Capture the cell that displays the provided text and extract its [X, Y] central coordinate. 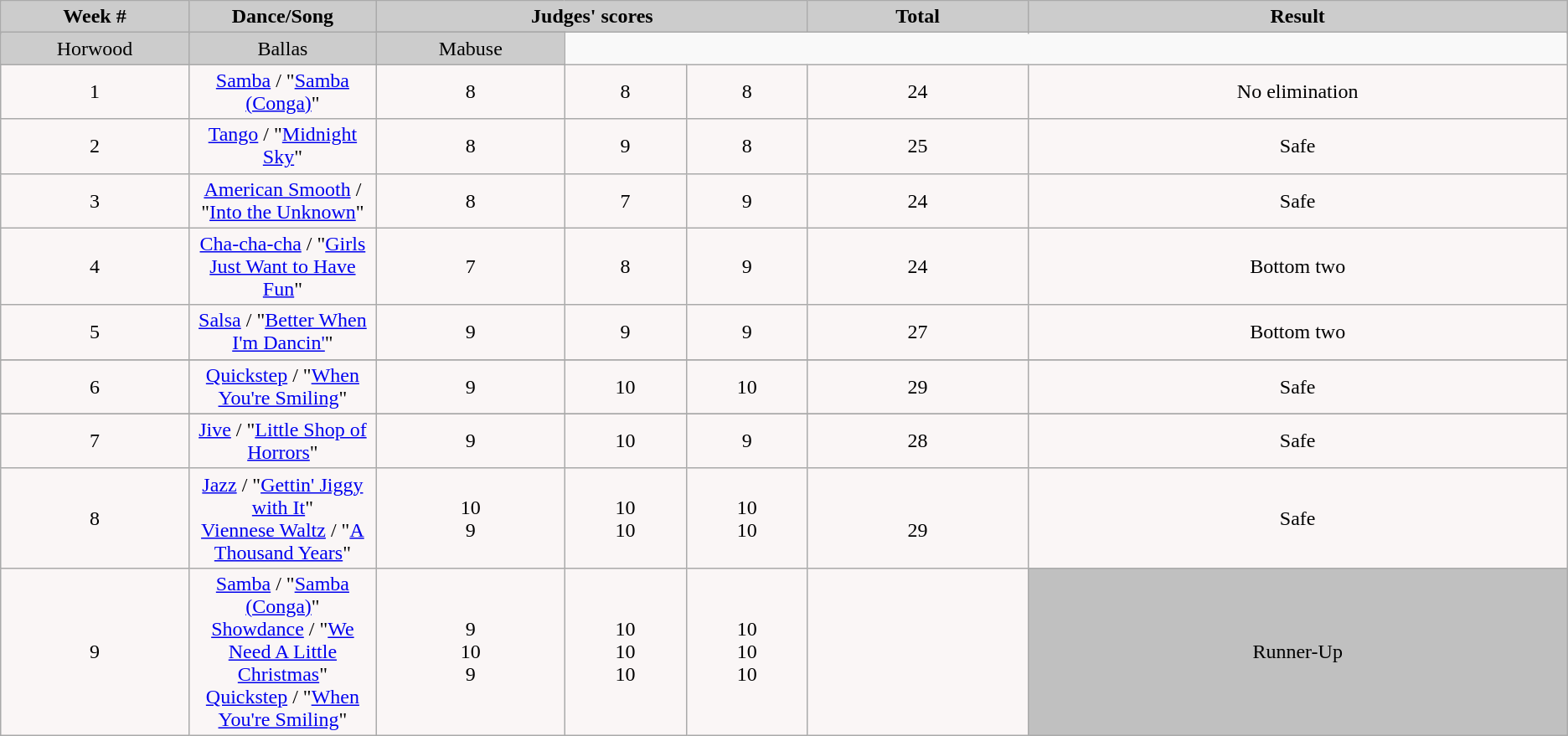
109 [471, 517]
9109 [471, 651]
Samba / "Samba (Conga)"Showdance / "We Need A Little Christmas"Quickstep / "When You're Smiling" [282, 651]
4 [95, 266]
28 [918, 440]
Ballas [282, 49]
5 [95, 332]
Total [918, 17]
2 [95, 146]
27 [918, 332]
Result [1297, 17]
Mabuse [471, 49]
3 [95, 201]
Cha-cha-cha / "Girls Just Want to Have Fun" [282, 266]
Jazz / "Gettin' Jiggy with It"Viennese Waltz / "A Thousand Years" [282, 517]
Jive / "Little Shop of Horrors" [282, 440]
American Smooth / "Into the Unknown" [282, 201]
Tango / "Midnight Sky" [282, 146]
Samba / "Samba (Conga)" [282, 92]
Quickstep / "When You're Smiling" [282, 387]
Runner-Up [1297, 651]
Week # [95, 17]
Judges' scores [593, 17]
Salsa / "Better When I'm Dancin'" [282, 332]
6 [95, 387]
25 [918, 146]
No elimination [1297, 92]
Dance/Song [282, 17]
1 [95, 92]
Horwood [95, 49]
